Provide the (X, Y) coordinate of the cell's center where the given text is located.  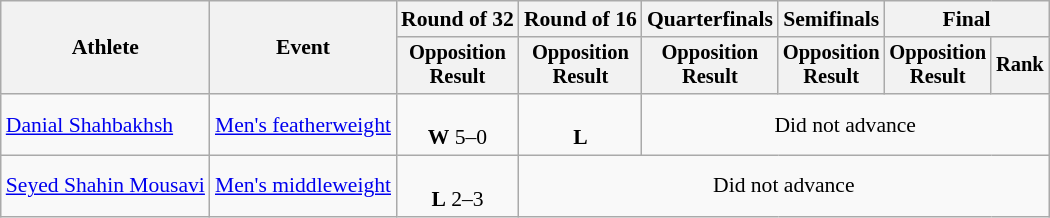
Men's featherweight (303, 124)
Seyed Shahin Mousavi (106, 186)
W 5–0 (458, 124)
Event (303, 48)
Round of 16 (580, 19)
Rank (1020, 66)
Men's middleweight (303, 186)
L 2–3 (458, 186)
Semifinals (832, 19)
Round of 32 (458, 19)
L (580, 124)
Athlete (106, 48)
Quarterfinals (710, 19)
Danial Shahbakhsh (106, 124)
Final (966, 19)
